For the text-containing cell, return its midpoint in (X, Y) coordinate format. 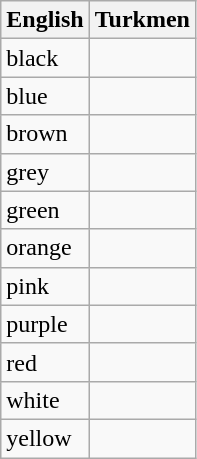
Turkmen (142, 20)
brown (45, 134)
orange (45, 248)
black (45, 58)
pink (45, 286)
yellow (45, 438)
red (45, 362)
green (45, 210)
blue (45, 96)
grey (45, 172)
purple (45, 324)
English (45, 20)
white (45, 400)
